Return [x, y] of the center of cell containing provided text 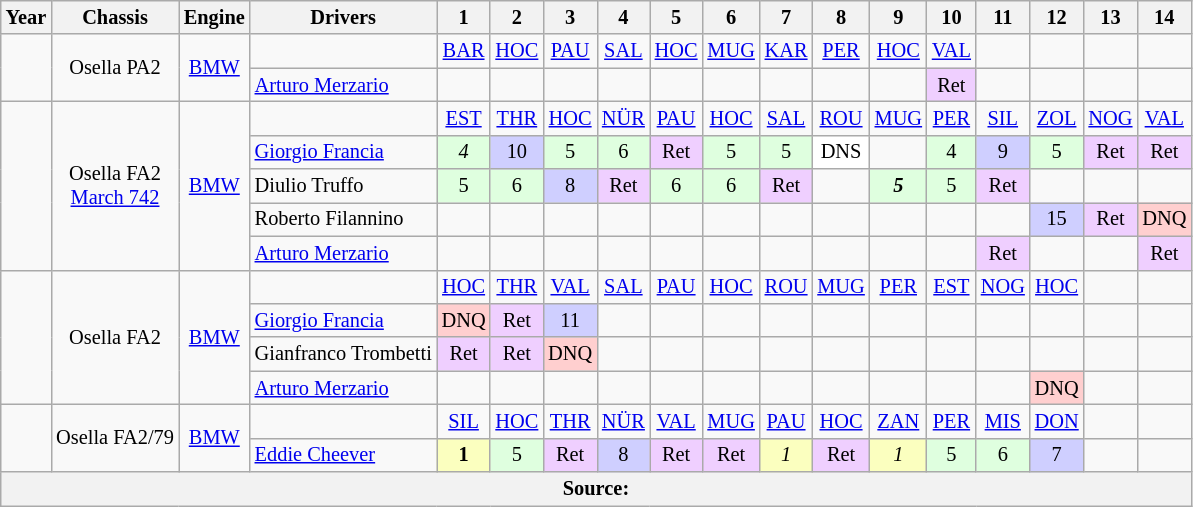
Year [26, 17]
3 [570, 17]
Roberto Filannino [344, 219]
Osella FA2March 742 [115, 185]
12 [1057, 17]
2 [516, 17]
14 [1164, 17]
ZAN [898, 421]
Osella PA2 [115, 68]
Osella FA2/79 [115, 438]
Source: [596, 489]
KAR [786, 51]
15 [1057, 219]
Engine [214, 17]
Drivers [344, 17]
MIS [1003, 421]
ZOL [1057, 118]
Gianfranco Trombetti [344, 354]
BAR [464, 51]
DON [1057, 421]
13 [1111, 17]
Diulio Truffo [344, 186]
Chassis [115, 17]
DNS [840, 152]
Osella FA2 [115, 338]
Eddie Cheever [344, 455]
